Determine the [x, y] coordinate at the center of the cell enclosing the given text.  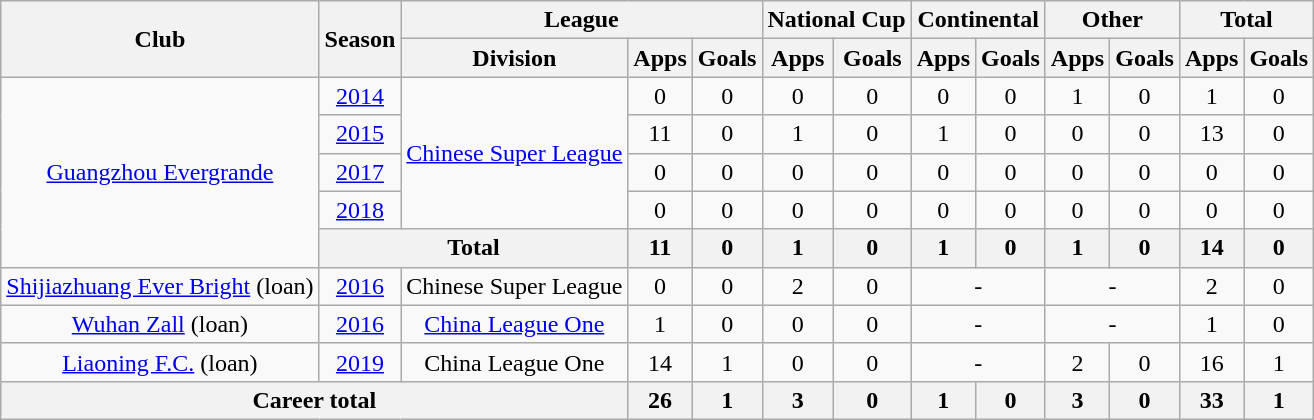
Shijiazhuang Ever Bright (loan) [160, 286]
26 [660, 400]
Wuhan Zall (loan) [160, 324]
National Cup [836, 20]
Season [360, 39]
League [582, 20]
2019 [360, 362]
16 [1211, 362]
2015 [360, 134]
33 [1211, 400]
Continental [978, 20]
Other [1112, 20]
2017 [360, 172]
Club [160, 39]
Career total [314, 400]
Liaoning F.C. (loan) [160, 362]
Guangzhou Evergrande [160, 172]
Division [514, 58]
2014 [360, 96]
2018 [360, 210]
13 [1211, 134]
